Find where the given text appears and provide that cell's center as (X, Y) coordinate. 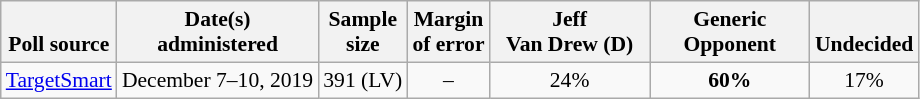
Date(s)administered (218, 32)
– (448, 80)
60% (730, 80)
December 7–10, 2019 (218, 80)
GenericOpponent (730, 32)
391 (LV) (362, 80)
Undecided (864, 32)
Samplesize (362, 32)
Poll source (59, 32)
17% (864, 80)
Marginof error (448, 32)
24% (570, 80)
JeffVan Drew (D) (570, 32)
TargetSmart (59, 80)
